Extract the [x, y] coordinate from the center of the cell holding the provided text.  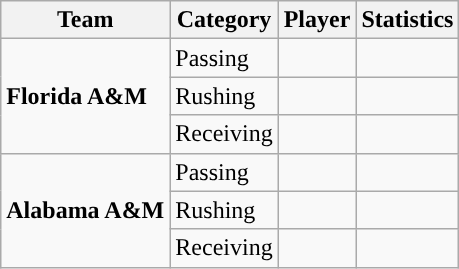
Team [86, 20]
Statistics [408, 20]
Florida A&M [86, 96]
Player [317, 20]
Category [224, 20]
Alabama A&M [86, 210]
